Output the [x, y] coordinate of the center of the cell containing the given text.  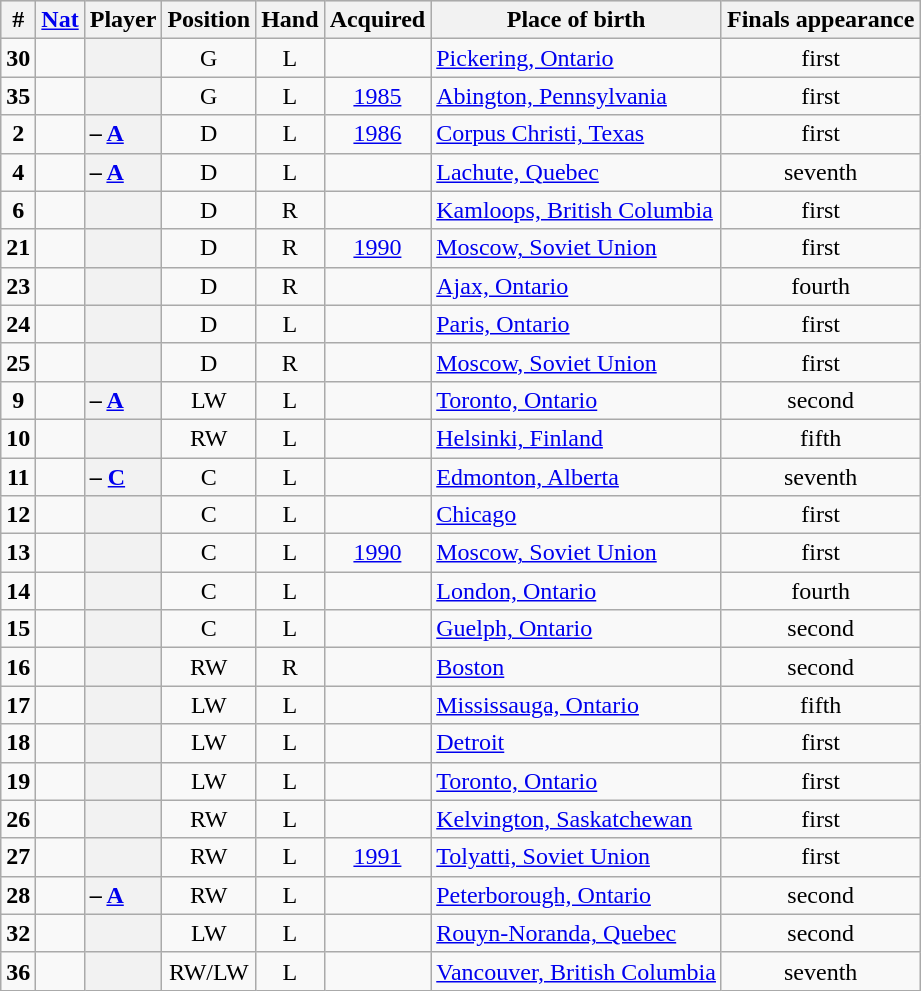
Kamloops, British Columbia [576, 210]
21 [18, 248]
Acquired [378, 20]
Pickering, Ontario [576, 58]
Lachute, Quebec [576, 172]
London, Ontario [576, 591]
24 [18, 324]
27 [18, 857]
Tolyatti, Soviet Union [576, 857]
11 [18, 477]
Vancouver, British Columbia [576, 971]
Rouyn-Noranda, Quebec [576, 933]
Detroit [576, 743]
26 [18, 819]
Abington, Pennsylvania [576, 96]
Boston [576, 667]
6 [18, 210]
– C [123, 477]
1985 [378, 96]
Paris, Ontario [576, 324]
30 [18, 58]
35 [18, 96]
1986 [378, 134]
RW/LW [209, 971]
4 [18, 172]
32 [18, 933]
Position [209, 20]
Guelph, Ontario [576, 629]
Hand [290, 20]
Finals appearance [820, 20]
Chicago [576, 515]
18 [18, 743]
15 [18, 629]
16 [18, 667]
Edmonton, Alberta [576, 477]
2 [18, 134]
13 [18, 553]
Helsinki, Finland [576, 438]
Ajax, Ontario [576, 286]
# [18, 20]
Kelvington, Saskatchewan [576, 819]
23 [18, 286]
Place of birth [576, 20]
1991 [378, 857]
17 [18, 705]
Corpus Christi, Texas [576, 134]
10 [18, 438]
9 [18, 400]
19 [18, 781]
28 [18, 895]
Peterborough, Ontario [576, 895]
Player [123, 20]
36 [18, 971]
25 [18, 362]
12 [18, 515]
Mississauga, Ontario [576, 705]
Nat [60, 20]
14 [18, 591]
